Return the [x, y] coordinate for the center point of the cell that contains the specified text.  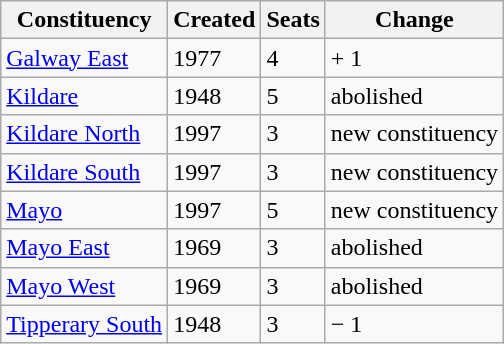
4 [293, 58]
Tipperary South [84, 324]
Constituency [84, 20]
Mayo [84, 210]
− 1 [414, 324]
Kildare [84, 96]
1977 [214, 58]
Kildare South [84, 172]
Created [214, 20]
Seats [293, 20]
Kildare North [84, 134]
+ 1 [414, 58]
Galway East [84, 58]
Change [414, 20]
Mayo East [84, 248]
Mayo West [84, 286]
